Return [X, Y] of the center of cell containing provided text 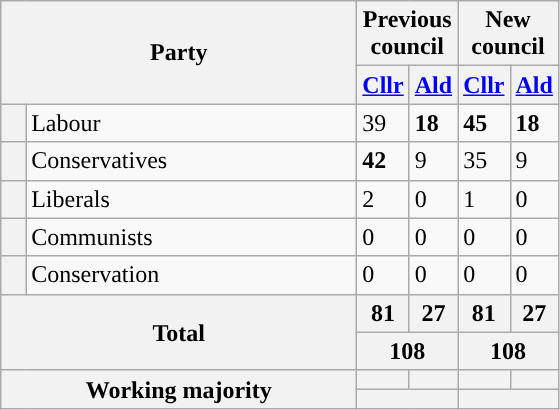
42 [383, 161]
Total [179, 332]
39 [383, 123]
Party [179, 52]
35 [484, 161]
Working majority [179, 389]
Conservatives [192, 161]
45 [484, 123]
Liberals [192, 199]
Previous council [408, 34]
New council [508, 34]
Labour [192, 123]
1 [484, 199]
Communists [192, 237]
2 [383, 199]
Conservation [192, 275]
